Determine the (x, y) coordinate at the center of the cell enclosing the given text.  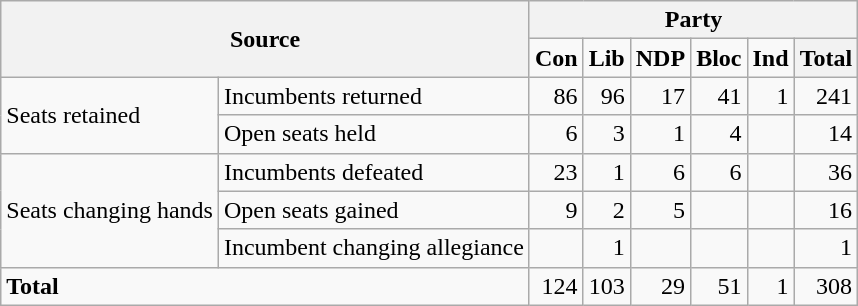
9 (556, 210)
3 (606, 134)
124 (556, 286)
Lib (606, 58)
86 (556, 96)
51 (719, 286)
Bloc (719, 58)
Party (693, 20)
14 (826, 134)
Source (266, 39)
Ind (770, 58)
308 (826, 286)
103 (606, 286)
23 (556, 172)
NDP (660, 58)
Incumbents defeated (374, 172)
16 (826, 210)
5 (660, 210)
Incumbents returned (374, 96)
Con (556, 58)
41 (719, 96)
29 (660, 286)
96 (606, 96)
2 (606, 210)
241 (826, 96)
Seats retained (110, 115)
Seats changing hands (110, 210)
Incumbent changing allegiance (374, 248)
17 (660, 96)
Open seats held (374, 134)
Open seats gained (374, 210)
4 (719, 134)
36 (826, 172)
